Search for the cell housing the specified text and yield its (x, y) center coordinate. 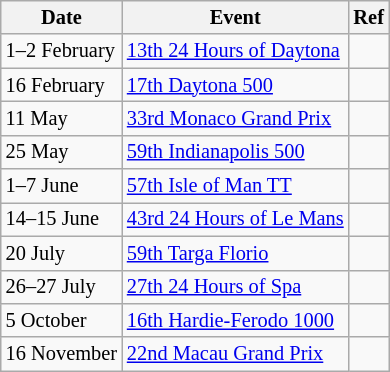
43rd 24 Hours of Le Mans (236, 219)
17th Daytona 500 (236, 85)
26–27 July (62, 287)
57th Isle of Man TT (236, 186)
16th Hardie-Ferodo 1000 (236, 320)
13th 24 Hours of Daytona (236, 51)
59th Targa Florio (236, 253)
59th Indianapolis 500 (236, 152)
Ref (369, 17)
16 November (62, 354)
14–15 June (62, 219)
22nd Macau Grand Prix (236, 354)
33rd Monaco Grand Prix (236, 118)
27th 24 Hours of Spa (236, 287)
1–2 February (62, 51)
5 October (62, 320)
20 July (62, 253)
16 February (62, 85)
25 May (62, 152)
11 May (62, 118)
1–7 June (62, 186)
Date (62, 17)
Event (236, 17)
